For the text-containing cell, return its midpoint in (X, Y) coordinate format. 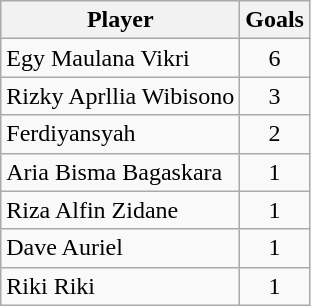
3 (275, 96)
Player (120, 20)
Goals (275, 20)
Egy Maulana Vikri (120, 58)
Rizky Aprllia Wibisono (120, 96)
6 (275, 58)
Riki Riki (120, 286)
Dave Auriel (120, 248)
Aria Bisma Bagaskara (120, 172)
Riza Alfin Zidane (120, 210)
Ferdiyansyah (120, 134)
2 (275, 134)
